Return [X, Y] of the center of cell containing provided text 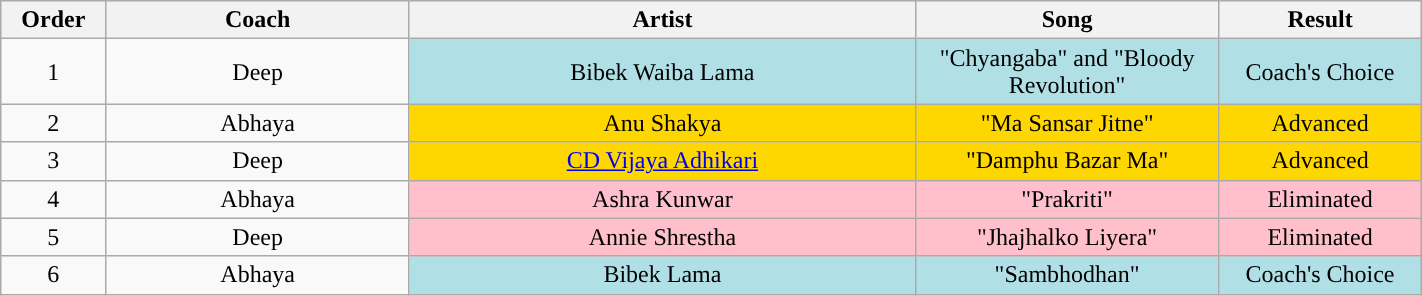
"Prakriti" [1067, 199]
6 [54, 275]
Anu Shakya [662, 123]
3 [54, 161]
Artist [662, 20]
Song [1067, 20]
"Chyangaba" and "Bloody Revolution" [1067, 72]
Order [54, 20]
"Sambhodhan" [1067, 275]
Annie Shrestha [662, 237]
"Jhajhalko Liyera" [1067, 237]
Result [1320, 20]
4 [54, 199]
Ashra Kunwar [662, 199]
CD Vijaya Adhikari [662, 161]
2 [54, 123]
Bibek Lama [662, 275]
"Ma Sansar Jitne" [1067, 123]
Coach [258, 20]
"Damphu Bazar Ma" [1067, 161]
1 [54, 72]
Bibek Waiba Lama [662, 72]
5 [54, 237]
